Return [X, Y] of the center of cell containing provided text 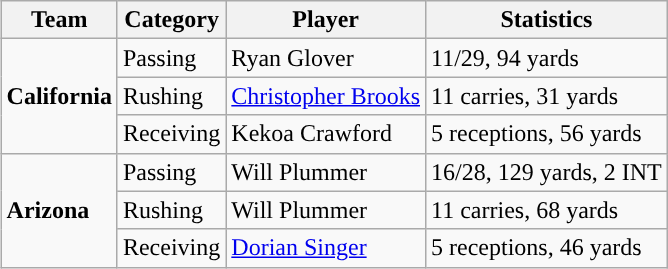
Statistics [547, 20]
16/28, 129 yards, 2 INT [547, 172]
Ryan Glover [326, 58]
Category [171, 20]
Dorian Singer [326, 248]
Kekoa Crawford [326, 134]
11 carries, 68 yards [547, 210]
Team [59, 20]
Arizona [59, 210]
California [59, 96]
11 carries, 31 yards [547, 96]
Christopher Brooks [326, 96]
Player [326, 20]
11/29, 94 yards [547, 58]
5 receptions, 46 yards [547, 248]
5 receptions, 56 yards [547, 134]
